Determine the (X, Y) coordinate at the center of the cell enclosing the given text.  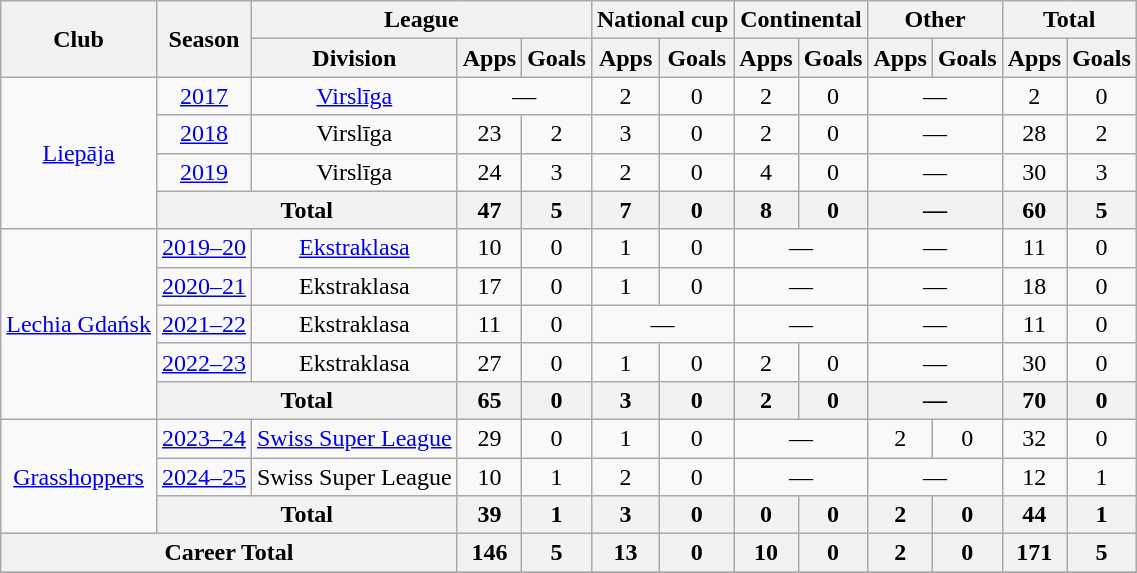
Career Total (229, 553)
47 (489, 210)
39 (489, 515)
Other (935, 20)
League (421, 20)
2023–24 (204, 438)
Continental (801, 20)
146 (489, 553)
Season (204, 39)
4 (766, 172)
70 (1034, 400)
44 (1034, 515)
13 (625, 553)
2021–22 (204, 324)
32 (1034, 438)
2024–25 (204, 477)
23 (489, 134)
2020–21 (204, 286)
29 (489, 438)
2018 (204, 134)
Grasshoppers (79, 476)
2019–20 (204, 248)
National cup (662, 20)
27 (489, 362)
18 (1034, 286)
Division (354, 58)
171 (1034, 553)
65 (489, 400)
17 (489, 286)
8 (766, 210)
60 (1034, 210)
7 (625, 210)
12 (1034, 477)
Liepāja (79, 153)
2017 (204, 96)
Lechia Gdańsk (79, 324)
2022–23 (204, 362)
28 (1034, 134)
24 (489, 172)
2019 (204, 172)
Club (79, 39)
